Provide the (X, Y) coordinate of the cell's center where the given text is located.  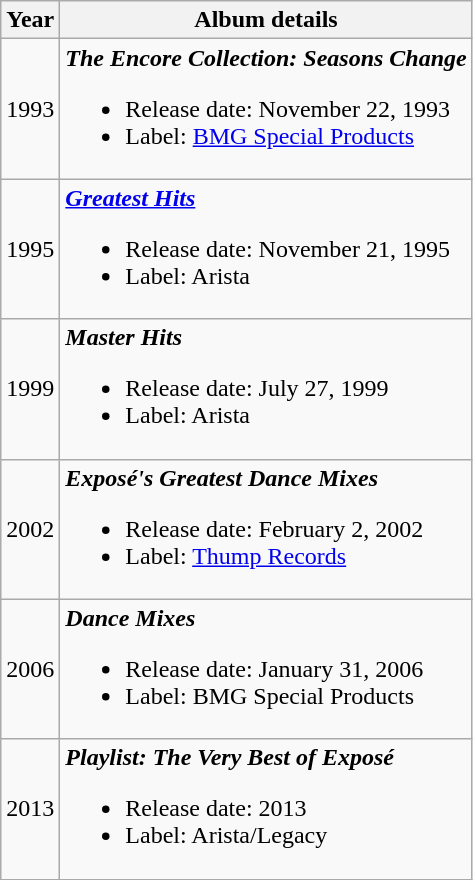
Album details (266, 20)
Dance MixesRelease date: January 31, 2006Label: BMG Special Products (266, 669)
1995 (30, 249)
2002 (30, 529)
Master HitsRelease date: July 27, 1999Label: Arista (266, 389)
The Encore Collection: Seasons ChangeRelease date: November 22, 1993Label: BMG Special Products (266, 109)
2013 (30, 809)
Year (30, 20)
Exposé's Greatest Dance MixesRelease date: February 2, 2002Label: Thump Records (266, 529)
1999 (30, 389)
Playlist: The Very Best of ExposéRelease date: 2013Label: Arista/Legacy (266, 809)
1993 (30, 109)
Greatest HitsRelease date: November 21, 1995Label: Arista (266, 249)
2006 (30, 669)
